Scan for the cell matching the given text and deliver its (X, Y) coordinate at center. 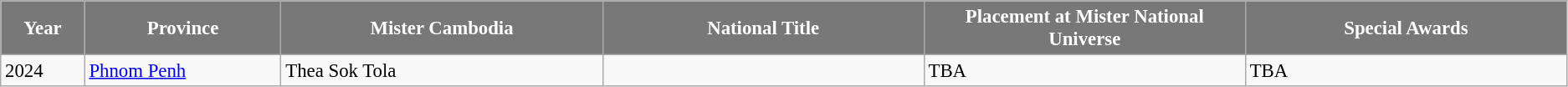
Year (43, 28)
Special Awards (1406, 28)
Province (182, 28)
Placement at Mister National Universe (1084, 28)
Mister Cambodia (442, 28)
2024 (43, 71)
Phnom Penh (182, 71)
Thea Sok Tola (442, 71)
National Title (763, 28)
